Find where the given text appears and provide that cell's center as (x, y) coordinate. 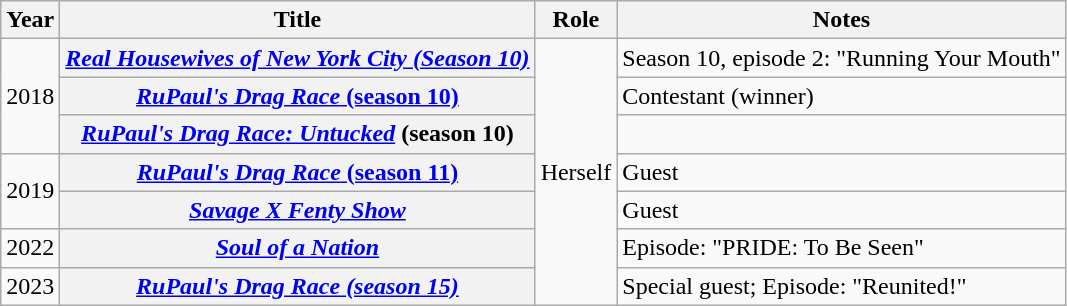
2023 (30, 286)
Real Housewives of New York City (Season 10) (298, 58)
Special guest; Episode: "Reunited!" (842, 286)
2022 (30, 248)
Role (576, 20)
2019 (30, 191)
Savage X Fenty Show (298, 210)
Soul of a Nation (298, 248)
RuPaul's Drag Race (season 11) (298, 172)
Season 10, episode 2: "Running Your Mouth" (842, 58)
Title (298, 20)
RuPaul's Drag Race (season 15) (298, 286)
Contestant (winner) (842, 96)
Herself (576, 172)
2018 (30, 96)
RuPaul's Drag Race: Untucked (season 10) (298, 134)
RuPaul's Drag Race (season 10) (298, 96)
Year (30, 20)
Notes (842, 20)
Episode: "PRIDE: To Be Seen" (842, 248)
